Locate the cell with the specified text and output its [X, Y] center coordinate. 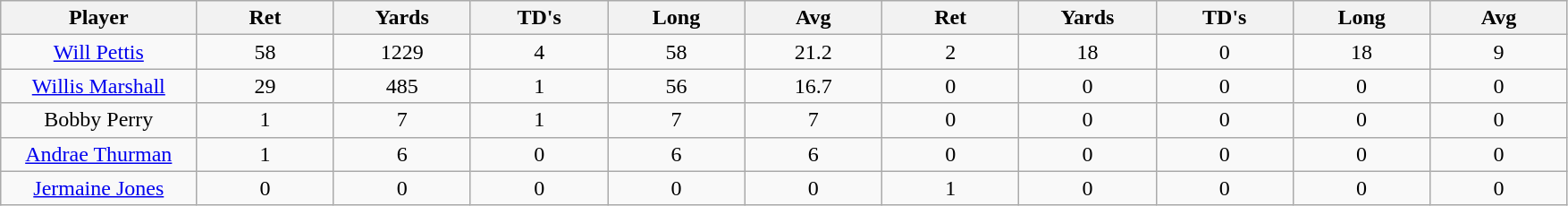
485 [402, 86]
1229 [402, 52]
9 [1498, 52]
21.2 [814, 52]
16.7 [814, 86]
Player [98, 18]
Willis Marshall [98, 86]
Will Pettis [98, 52]
Bobby Perry [98, 120]
Jermaine Jones [98, 188]
Andrae Thurman [98, 154]
2 [949, 52]
29 [265, 86]
4 [538, 52]
56 [676, 86]
